Determine the [X, Y] coordinate at the center of the cell enclosing the given text.  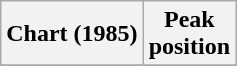
Peakposition [189, 34]
Chart (1985) [72, 34]
